Capture the cell that displays the provided text and extract its (X, Y) central coordinate. 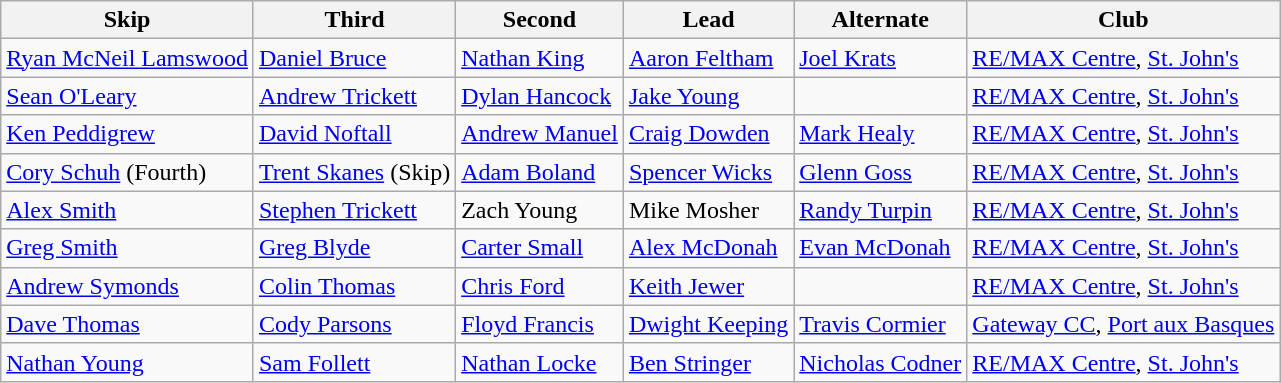
Andrew Symonds (128, 286)
Daniel Bruce (354, 58)
Randy Turpin (880, 210)
Second (540, 20)
Evan McDonah (880, 248)
Travis Cormier (880, 324)
Ryan McNeil Lamswood (128, 58)
Mike Mosher (708, 210)
Craig Dowden (708, 134)
Andrew Trickett (354, 96)
Greg Smith (128, 248)
Sam Follett (354, 362)
Nathan Locke (540, 362)
Ben Stringer (708, 362)
Third (354, 20)
Alex Smith (128, 210)
Floyd Francis (540, 324)
Mark Healy (880, 134)
Keith Jewer (708, 286)
Alex McDonah (708, 248)
Aaron Feltham (708, 58)
Carter Small (540, 248)
David Noftall (354, 134)
Sean O'Leary (128, 96)
Glenn Goss (880, 172)
Lead (708, 20)
Nathan King (540, 58)
Dwight Keeping (708, 324)
Gateway CC, Port aux Basques (1124, 324)
Andrew Manuel (540, 134)
Greg Blyde (354, 248)
Colin Thomas (354, 286)
Ken Peddigrew (128, 134)
Cody Parsons (354, 324)
Club (1124, 20)
Adam Boland (540, 172)
Trent Skanes (Skip) (354, 172)
Joel Krats (880, 58)
Nicholas Codner (880, 362)
Jake Young (708, 96)
Alternate (880, 20)
Nathan Young (128, 362)
Dylan Hancock (540, 96)
Zach Young (540, 210)
Skip (128, 20)
Spencer Wicks (708, 172)
Chris Ford (540, 286)
Cory Schuh (Fourth) (128, 172)
Dave Thomas (128, 324)
Stephen Trickett (354, 210)
